Return (x, y) of the center of cell containing provided text 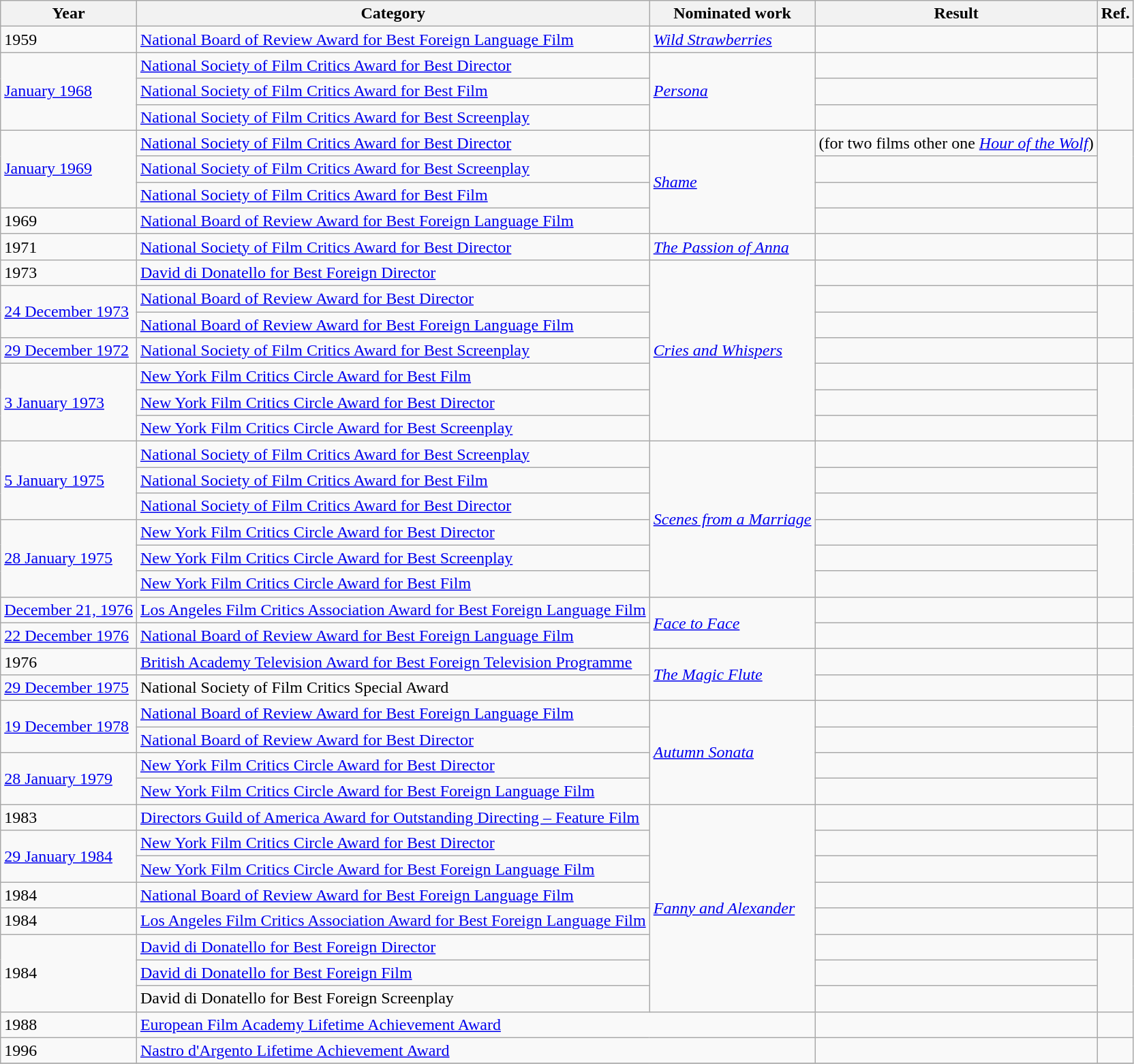
(for two films other one Hour of the Wolf) (956, 143)
British Academy Television Award for Best Foreign Television Programme (393, 661)
29 December 1972 (69, 351)
Shame (732, 182)
National Society of Film Critics Special Award (393, 687)
28 January 1979 (69, 779)
29 December 1975 (69, 687)
Year (69, 14)
January 1968 (69, 91)
Category (393, 14)
1969 (69, 221)
Cries and Whispers (732, 350)
3 January 1973 (69, 403)
5 January 1975 (69, 480)
19 December 1978 (69, 726)
Fanny and Alexander (732, 908)
January 1969 (69, 169)
1983 (69, 817)
1971 (69, 247)
29 January 1984 (69, 856)
December 21, 1976 (69, 610)
Autumn Sonata (732, 752)
David di Donatello for Best Foreign Film (393, 973)
Nominated work (732, 14)
1976 (69, 661)
1973 (69, 272)
Result (956, 14)
Wild Strawberries (732, 40)
David di Donatello for Best Foreign Screenplay (393, 999)
24 December 1973 (69, 311)
1996 (69, 1050)
1959 (69, 40)
Nastro d'Argento Lifetime Achievement Award (476, 1050)
22 December 1976 (69, 636)
Ref. (1115, 14)
28 January 1975 (69, 558)
Face to Face (732, 623)
1988 (69, 1024)
Scenes from a Marriage (732, 519)
Directors Guild of America Award for Outstanding Directing – Feature Film (393, 817)
The Passion of Anna (732, 247)
Persona (732, 91)
The Magic Flute (732, 674)
European Film Academy Lifetime Achievement Award (476, 1024)
